Return the (x, y) coordinate for the center point of the cell that contains the specified text.  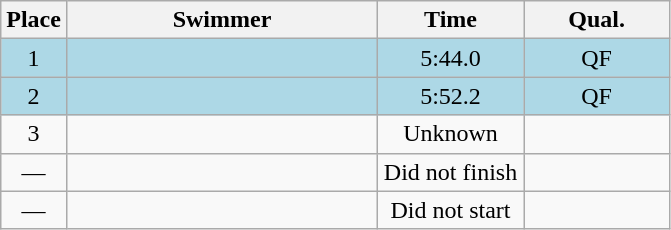
5:44.0 (451, 58)
Did not start (451, 210)
Place (34, 20)
Swimmer (222, 20)
Did not finish (451, 172)
1 (34, 58)
3 (34, 134)
2 (34, 96)
Time (451, 20)
5:52.2 (451, 96)
Qual. (597, 20)
Unknown (451, 134)
